Find where the given text appears and provide that cell's center as [X, Y] coordinate. 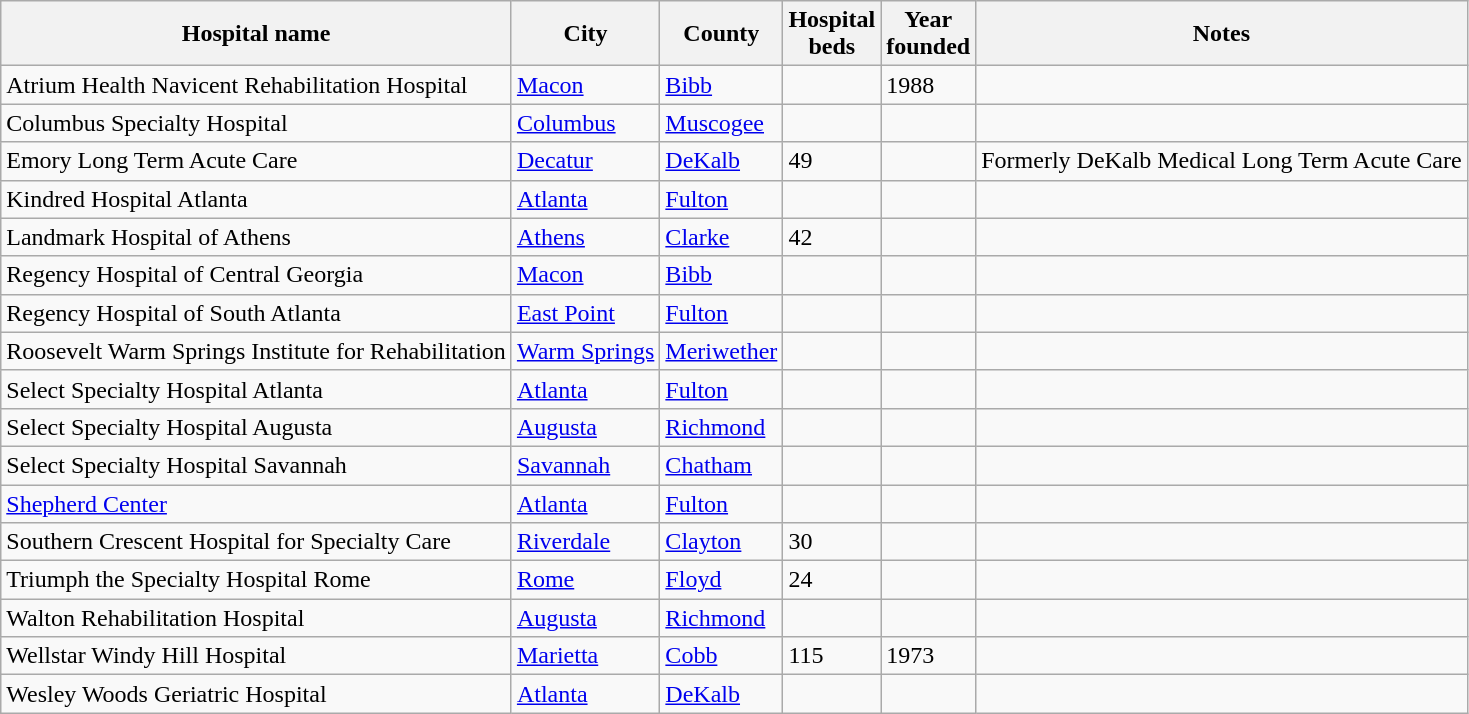
Riverdale [585, 542]
Wellstar Windy Hill Hospital [256, 656]
Rome [585, 580]
Decatur [585, 161]
City [585, 34]
Floyd [722, 580]
Clarke [722, 237]
Regency Hospital of Central Georgia [256, 275]
Emory Long Term Acute Care [256, 161]
East Point [585, 313]
Select Specialty Hospital Savannah [256, 465]
Columbus Specialty Hospital [256, 123]
Muscogee [722, 123]
Shepherd Center [256, 503]
Hospitalbeds [832, 34]
Landmark Hospital of Athens [256, 237]
30 [832, 542]
42 [832, 237]
Wesley Woods Geriatric Hospital [256, 694]
Kindred Hospital Atlanta [256, 199]
Select Specialty Hospital Atlanta [256, 389]
Meriwether [722, 351]
Hospital name [256, 34]
Notes [1222, 34]
Formerly DeKalb Medical Long Term Acute Care [1222, 161]
Regency Hospital of South Atlanta [256, 313]
Savannah [585, 465]
Select Specialty Hospital Augusta [256, 427]
County [722, 34]
24 [832, 580]
Athens [585, 237]
1973 [928, 656]
Triumph the Specialty Hospital Rome [256, 580]
49 [832, 161]
1988 [928, 85]
Warm Springs [585, 351]
Roosevelt Warm Springs Institute for Rehabilitation [256, 351]
Chatham [722, 465]
115 [832, 656]
Southern Crescent Hospital for Specialty Care [256, 542]
Yearfounded [928, 34]
Marietta [585, 656]
Atrium Health Navicent Rehabilitation Hospital [256, 85]
Columbus [585, 123]
Cobb [722, 656]
Clayton [722, 542]
Walton Rehabilitation Hospital [256, 618]
